Locate the cell with the specified text and output its [x, y] center coordinate. 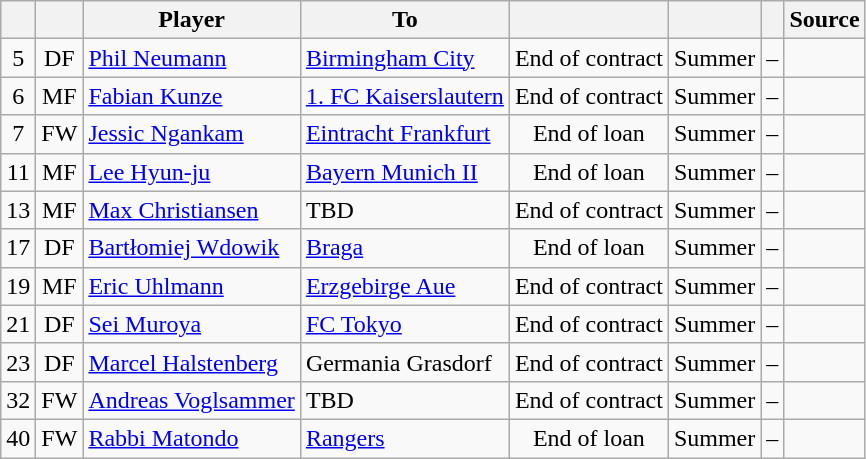
23 [18, 362]
Braga [404, 248]
Source [824, 20]
19 [18, 286]
Birmingham City [404, 58]
7 [18, 134]
11 [18, 172]
40 [18, 438]
Germania Grasdorf [404, 362]
13 [18, 210]
FC Tokyo [404, 324]
6 [18, 96]
Bayern Munich II [404, 172]
Max Christiansen [192, 210]
Erzgebirge Aue [404, 286]
Fabian Kunze [192, 96]
Player [192, 20]
To [404, 20]
Marcel Halstenberg [192, 362]
Sei Muroya [192, 324]
Rabbi Matondo [192, 438]
Eintracht Frankfurt [404, 134]
17 [18, 248]
Lee Hyun-ju [192, 172]
5 [18, 58]
Eric Uhlmann [192, 286]
32 [18, 400]
Phil Neumann [192, 58]
21 [18, 324]
Bartłomiej Wdowik [192, 248]
Jessic Ngankam [192, 134]
Andreas Voglsammer [192, 400]
1. FC Kaiserslautern [404, 96]
Rangers [404, 438]
